Locate the cell with the specified text and output its [X, Y] center coordinate. 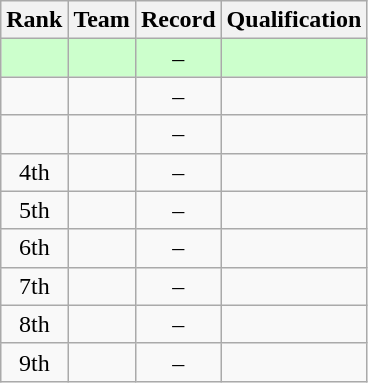
6th [34, 248]
4th [34, 172]
9th [34, 362]
7th [34, 286]
5th [34, 210]
8th [34, 324]
Record [178, 20]
Rank [34, 20]
Team [102, 20]
Qualification [294, 20]
